From the cell containing the given text, extract its center point as (X, Y) coordinate. 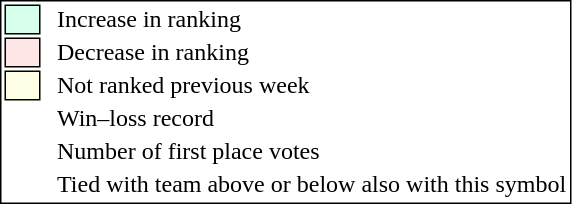
Not ranked previous week (312, 85)
Number of first place votes (312, 151)
Win–loss record (312, 119)
Tied with team above or below also with this symbol (312, 185)
Increase in ranking (312, 19)
Decrease in ranking (312, 53)
